Search for the cell housing the specified text and yield its [x, y] center coordinate. 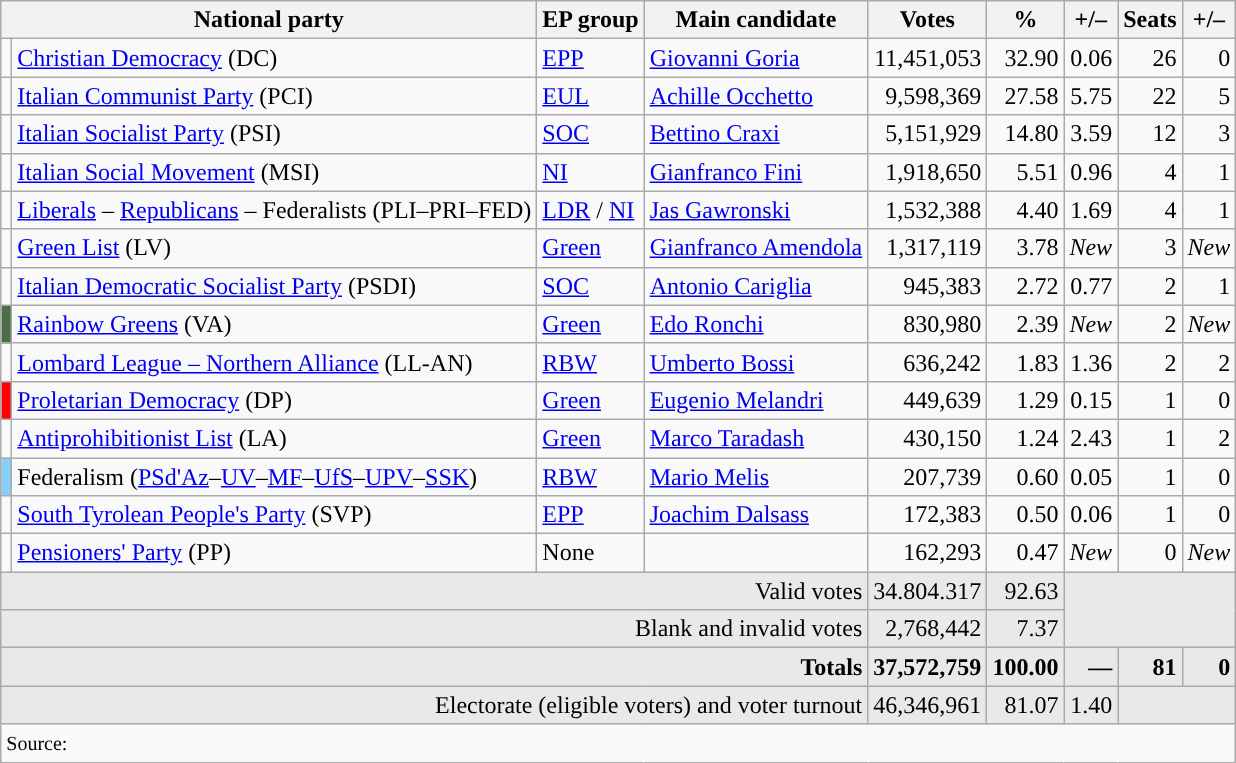
Umberto Bossi [756, 362]
1.40 [1091, 705]
Seats [1150, 20]
2,768,442 [928, 629]
5 [1209, 96]
636,242 [928, 362]
46,346,961 [928, 705]
100.00 [1026, 667]
Eugenio Melandri [756, 400]
5,151,929 [928, 134]
NI [590, 172]
5.75 [1091, 96]
172,383 [928, 515]
162,293 [928, 553]
3.59 [1091, 134]
Electorate (eligible voters) and voter turnout [434, 705]
0.50 [1026, 515]
32.90 [1026, 58]
Green List (LV) [274, 248]
Italian Socialist Party (PSI) [274, 134]
Pensioners' Party (PP) [274, 553]
449,639 [928, 400]
1.29 [1026, 400]
Christian Democracy (DC) [274, 58]
0.60 [1026, 477]
Lombard League – Northern Alliance (LL-AN) [274, 362]
1,918,650 [928, 172]
1,532,388 [928, 210]
Federalism (PSd'Az–UV–MF–UfS–UPV–SSK) [274, 477]
South Tyrolean People's Party (SVP) [274, 515]
Joachim Dalsass [756, 515]
Italian Communist Party (PCI) [274, 96]
Gianfranco Fini [756, 172]
Edo Ronchi [756, 324]
EUL [590, 96]
26 [1150, 58]
Gianfranco Amendola [756, 248]
2.39 [1026, 324]
34.804.317 [928, 591]
Totals [434, 667]
3.78 [1026, 248]
22 [1150, 96]
Bettino Craxi [756, 134]
7.37 [1026, 629]
37,572,759 [928, 667]
Giovanni Goria [756, 58]
1.24 [1026, 438]
0.77 [1091, 286]
Rainbow Greens (VA) [274, 324]
Italian Social Movement (MSI) [274, 172]
Blank and invalid votes [434, 629]
1.83 [1026, 362]
1,317,119 [928, 248]
1.36 [1091, 362]
2.43 [1091, 438]
Jas Gawronski [756, 210]
207,739 [928, 477]
81.07 [1026, 705]
Valid votes [434, 591]
Mario Melis [756, 477]
4.40 [1026, 210]
92.63 [1026, 591]
81 [1150, 667]
0.47 [1026, 553]
12 [1150, 134]
830,980 [928, 324]
11,451,053 [928, 58]
Marco Taradash [756, 438]
Liberals – Republicans – Federalists (PLI–PRI–FED) [274, 210]
— [1091, 667]
945,383 [928, 286]
Votes [928, 20]
Italian Democratic Socialist Party (PSDI) [274, 286]
EP group [590, 20]
% [1026, 20]
1.69 [1091, 210]
430,150 [928, 438]
9,598,369 [928, 96]
0.15 [1091, 400]
0.05 [1091, 477]
0.96 [1091, 172]
5.51 [1026, 172]
Antiprohibitionist List (LA) [274, 438]
National party [269, 20]
None [590, 553]
Main candidate [756, 20]
27.58 [1026, 96]
Achille Occhetto [756, 96]
2.72 [1026, 286]
14.80 [1026, 134]
Proletarian Democracy (DP) [274, 400]
Antonio Cariglia [756, 286]
LDR / NI [590, 210]
Source: [618, 743]
